Detect which cell encompasses the target text, then output its [x, y] center coordinate. 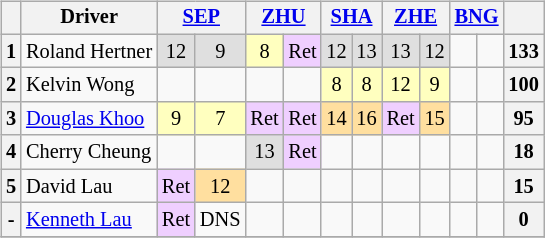
133 [523, 51]
Douglas Khoo [89, 119]
- [11, 220]
Cherry Cheung [89, 152]
2 [11, 85]
Kelvin Wong [89, 85]
SHA [351, 18]
1 [11, 51]
95 [523, 119]
5 [11, 186]
SEP [201, 18]
0 [523, 220]
100 [523, 85]
18 [523, 152]
ZHE [416, 18]
16 [367, 119]
Kenneth Lau [89, 220]
ZHU [283, 18]
Roland Hertner [89, 51]
DNS [220, 220]
4 [11, 152]
3 [11, 119]
7 [220, 119]
Driver [89, 18]
BNG [477, 18]
David Lau [89, 186]
14 [336, 119]
